Locate the cell with the specified text and output its [x, y] center coordinate. 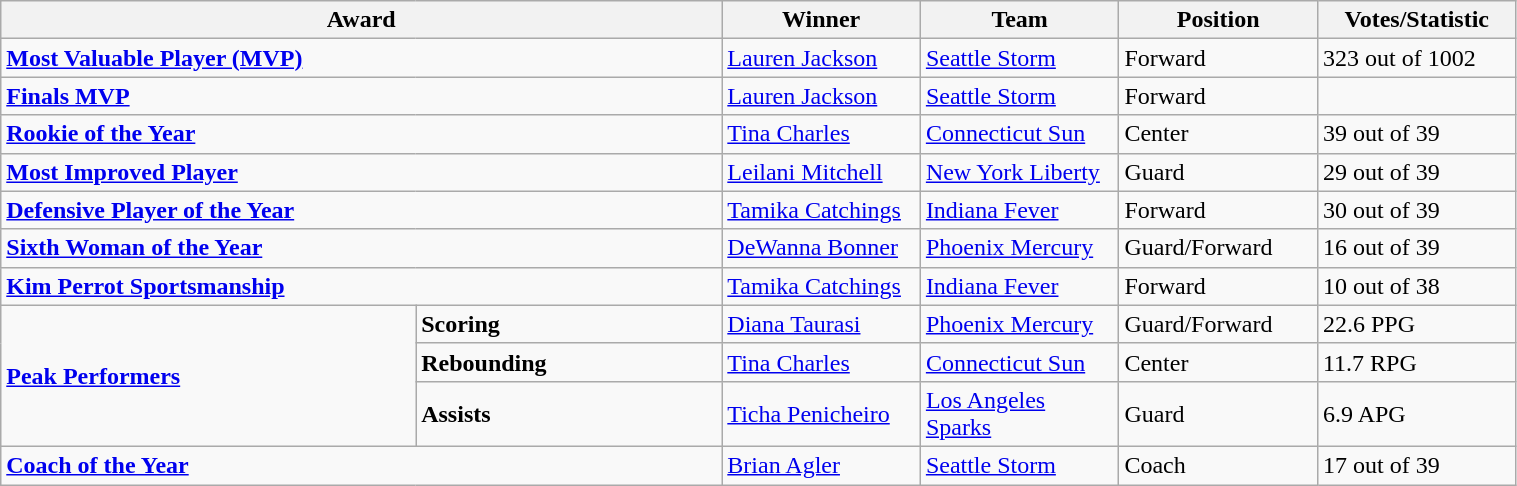
Most Valuable Player (MVP) [362, 58]
Votes/Statistic [1416, 20]
10 out of 38 [1416, 286]
22.6 PPG [1416, 324]
Winner [822, 20]
Rebounding [569, 362]
Diana Taurasi [822, 324]
Position [1218, 20]
Brian Agler [822, 465]
Scoring [569, 324]
323 out of 1002 [1416, 58]
29 out of 39 [1416, 172]
Finals MVP [362, 96]
11.7 RPG [1416, 362]
Award [362, 20]
Ticha Penicheiro [822, 414]
Kim Perrot Sportsmanship [362, 286]
39 out of 39 [1416, 134]
Leilani Mitchell [822, 172]
Most Improved Player [362, 172]
Team [1020, 20]
New York Liberty [1020, 172]
16 out of 39 [1416, 248]
Peak Performers [208, 376]
Rookie of the Year [362, 134]
Coach of the Year [362, 465]
Los Angeles Sparks [1020, 414]
30 out of 39 [1416, 210]
Sixth Woman of the Year [362, 248]
DeWanna Bonner [822, 248]
6.9 APG [1416, 414]
Coach [1218, 465]
Defensive Player of the Year [362, 210]
Assists [569, 414]
17 out of 39 [1416, 465]
